Determine the [X, Y] coordinate at the center of the cell enclosing the given text.  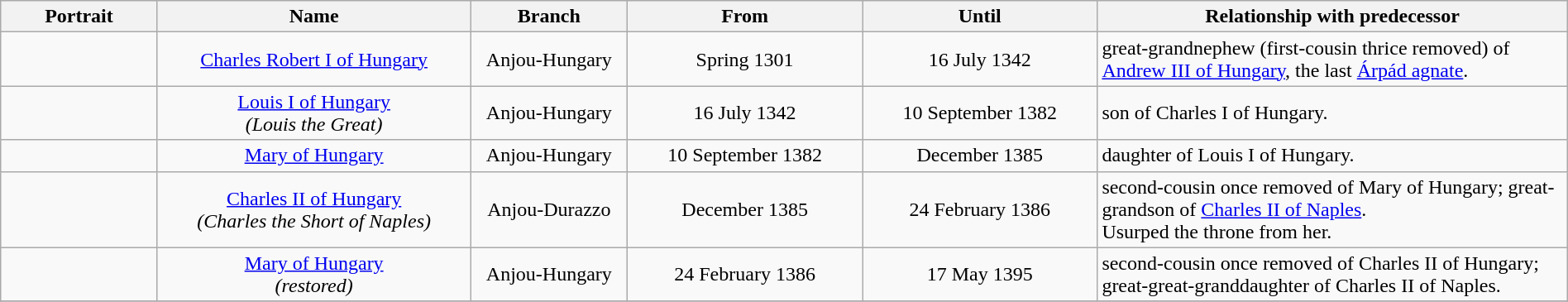
son of Charles I of Hungary. [1332, 113]
second-cousin once removed of Charles II of Hungary;great-great-granddaughter of Charles II of Naples. [1332, 275]
From [745, 17]
Until [980, 17]
Mary of Hungary [314, 156]
Anjou-Durazzo [549, 209]
Branch [549, 17]
second-cousin once removed of Mary of Hungary; great-grandson of Charles II of Naples. Usurped the throne from her. [1332, 209]
Mary of Hungary(restored) [314, 275]
Charles II of Hungary(Charles the Short of Naples) [314, 209]
Name [314, 17]
Spring 1301 [745, 60]
Relationship with predecessor [1332, 17]
Portrait [79, 17]
daughter of Louis I of Hungary. [1332, 156]
17 May 1395 [980, 275]
great-grandnephew (first-cousin thrice removed) of Andrew III of Hungary, the last Árpád agnate. [1332, 60]
Charles Robert I of Hungary [314, 60]
Louis I of Hungary(Louis the Great) [314, 113]
